Pinpoint the cell where the given text exists, returning its [X, Y] midpoint coordinate. 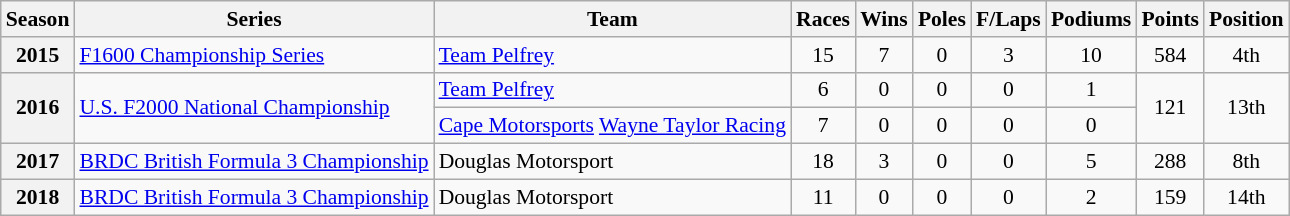
14th [1246, 197]
8th [1246, 162]
2015 [38, 55]
13th [1246, 108]
159 [1170, 197]
F1600 Championship Series [254, 55]
Team [612, 19]
Podiums [1092, 19]
Cape Motorsports Wayne Taylor Racing [612, 126]
Poles [942, 19]
Season [38, 19]
Position [1246, 19]
6 [823, 90]
2017 [38, 162]
F/Laps [1008, 19]
5 [1092, 162]
10 [1092, 55]
2016 [38, 108]
2 [1092, 197]
2018 [38, 197]
584 [1170, 55]
15 [823, 55]
U.S. F2000 National Championship [254, 108]
Races [823, 19]
Wins [884, 19]
18 [823, 162]
11 [823, 197]
288 [1170, 162]
Points [1170, 19]
121 [1170, 108]
Series [254, 19]
4th [1246, 55]
1 [1092, 90]
